From the cell containing the given text, extract its center point as [x, y] coordinate. 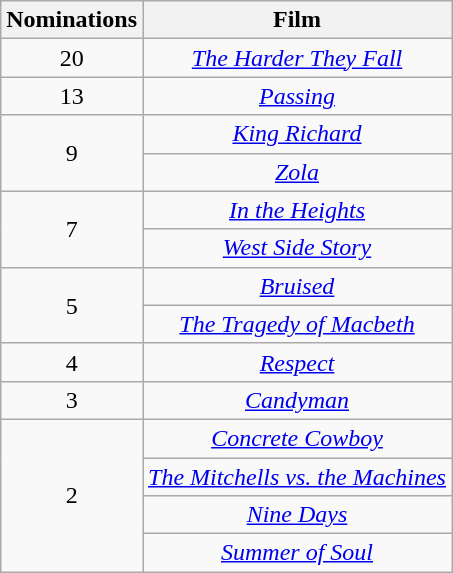
In the Heights [296, 210]
3 [72, 400]
West Side Story [296, 248]
Film [296, 20]
9 [72, 153]
Zola [296, 172]
Summer of Soul [296, 553]
King Richard [296, 134]
The Tragedy of Macbeth [296, 324]
5 [72, 305]
4 [72, 362]
Passing [296, 96]
The Harder They Fall [296, 58]
13 [72, 96]
The Mitchells vs. the Machines [296, 477]
20 [72, 58]
2 [72, 495]
Candyman [296, 400]
Bruised [296, 286]
Concrete Cowboy [296, 438]
Nominations [72, 20]
7 [72, 229]
Nine Days [296, 515]
Respect [296, 362]
